Capture the cell that displays the provided text and extract its (x, y) central coordinate. 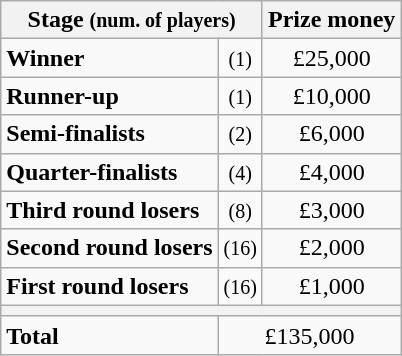
First round losers (110, 286)
(8) (240, 210)
Third round losers (110, 210)
Winner (110, 58)
(4) (240, 172)
£25,000 (331, 58)
(2) (240, 134)
£1,000 (331, 286)
Prize money (331, 20)
£10,000 (331, 96)
£3,000 (331, 210)
Second round losers (110, 248)
Stage (num. of players) (132, 20)
Semi-finalists (110, 134)
Total (110, 335)
£6,000 (331, 134)
Runner-up (110, 96)
£4,000 (331, 172)
£2,000 (331, 248)
£135,000 (310, 335)
Quarter-finalists (110, 172)
